Pinpoint the cell where the given text exists, returning its [x, y] midpoint coordinate. 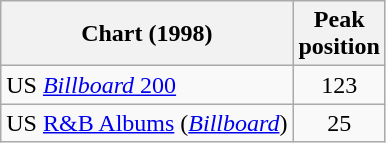
Peakposition [339, 34]
Chart (1998) [147, 34]
25 [339, 123]
123 [339, 85]
US Billboard 200 [147, 85]
US R&B Albums (Billboard) [147, 123]
